From the cell containing the given text, extract its center point as (x, y) coordinate. 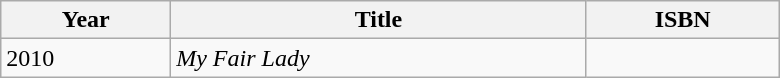
Year (86, 20)
2010 (86, 58)
ISBN (682, 20)
My Fair Lady (378, 58)
Title (378, 20)
